Find where the given text appears and provide that cell's center as [x, y] coordinate. 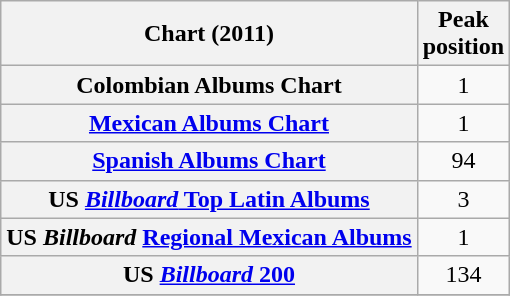
Spanish Albums Chart [209, 161]
134 [463, 275]
Colombian Albums Chart [209, 85]
3 [463, 199]
94 [463, 161]
Chart (2011) [209, 34]
Mexican Albums Chart [209, 123]
Peakposition [463, 34]
US Billboard Top Latin Albums [209, 199]
US Billboard 200 [209, 275]
US Billboard Regional Mexican Albums [209, 237]
